For the text-containing cell, return its midpoint in [x, y] coordinate format. 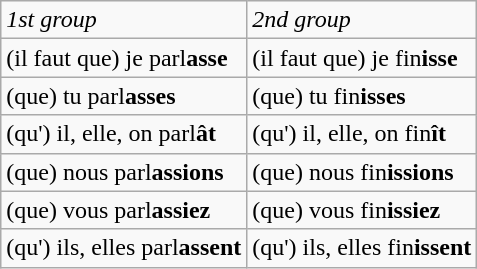
(qu') ils, elles finissent [362, 248]
(qu') il, elle, on finît [362, 134]
(que) tu finisses [362, 96]
(qu') il, elle, on parlât [124, 134]
(que) nous finissions [362, 172]
(qu') ils, elles parlassent [124, 248]
(il faut que) je parlasse [124, 58]
(que) vous finissiez [362, 210]
(que) vous parlassiez [124, 210]
(il faut que) je finisse [362, 58]
(que) tu parlasses [124, 96]
1st group [124, 20]
2nd group [362, 20]
(que) nous parlassions [124, 172]
